Provide the [x, y] coordinate of the cell's center where the given text is located.  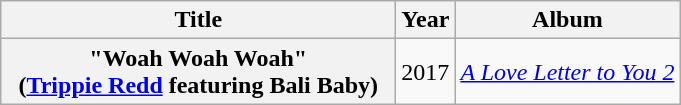
"Woah Woah Woah"(Trippie Redd featuring Bali Baby) [198, 72]
Album [568, 20]
A Love Letter to You 2 [568, 72]
2017 [426, 72]
Year [426, 20]
Title [198, 20]
